Identify which cell holds the provided text, then report its [X, Y] central coordinate. 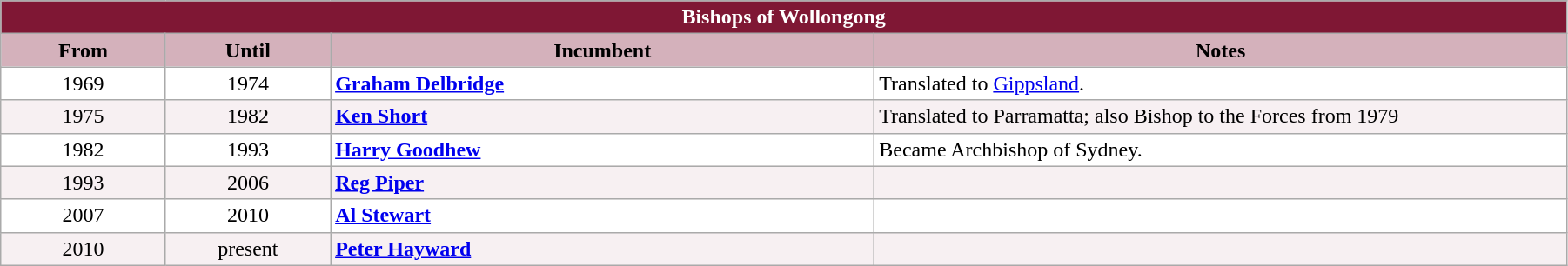
1975 [84, 116]
Until [247, 50]
Al Stewart [602, 216]
2006 [247, 183]
Became Archbishop of Sydney. [1221, 150]
present [247, 249]
1974 [247, 83]
Ken Short [602, 116]
2007 [84, 216]
Translated to Gippsland. [1221, 83]
Notes [1221, 50]
Incumbent [602, 50]
Reg Piper [602, 183]
Peter Hayward [602, 249]
Bishops of Wollongong [784, 17]
From [84, 50]
1969 [84, 83]
Translated to Parramatta; also Bishop to the Forces from 1979 [1221, 116]
Graham Delbridge [602, 83]
Harry Goodhew [602, 150]
